Output the (X, Y) coordinate of the center of the cell containing the given text.  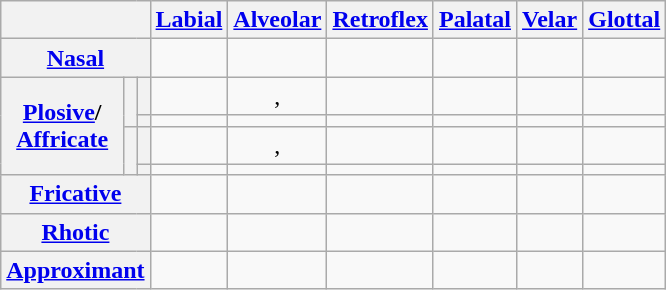
Approximant (76, 270)
Velar (550, 20)
Retroflex (380, 20)
Plosive/Affricate (62, 126)
Alveolar (278, 20)
Glottal (624, 20)
Palatal (474, 20)
Labial (189, 20)
Nasal (76, 58)
Fricative (76, 194)
Rhotic (76, 232)
